Identify which cell holds the provided text, then report its (x, y) central coordinate. 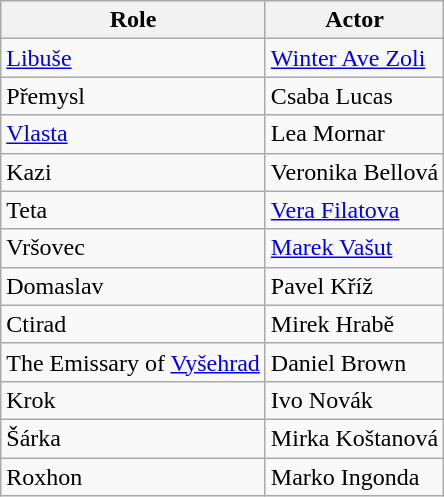
Vlasta (134, 134)
Libuše (134, 58)
Ivo Novák (354, 400)
Přemysl (134, 96)
Krok (134, 400)
The Emissary of Vyšehrad (134, 362)
Marek Vašut (354, 248)
Actor (354, 20)
Ctirad (134, 324)
Mirek Hrabě (354, 324)
Vršovec (134, 248)
Daniel Brown (354, 362)
Šárka (134, 438)
Mirka Koštanová (354, 438)
Pavel Kříž (354, 286)
Veronika Bellová (354, 172)
Kazi (134, 172)
Csaba Lucas (354, 96)
Roxhon (134, 477)
Role (134, 20)
Lea Mornar (354, 134)
Vera Filatova (354, 210)
Teta (134, 210)
Domaslav (134, 286)
Marko Ingonda (354, 477)
Winter Ave Zoli (354, 58)
